Output the [x, y] coordinate of the center of the cell containing the given text.  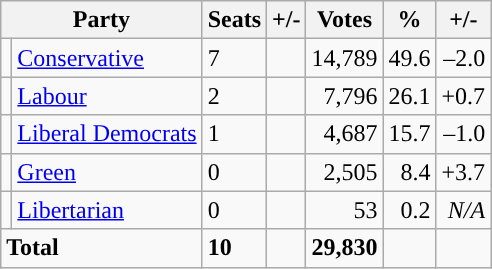
–2.0 [464, 58]
Liberal Democrats [107, 134]
8.4 [410, 172]
4,687 [344, 134]
14,789 [344, 58]
0.2 [410, 210]
53 [344, 210]
–1.0 [464, 134]
10 [234, 248]
2 [234, 96]
N/A [464, 210]
Conservative [107, 58]
Total [102, 248]
2,505 [344, 172]
% [410, 20]
29,830 [344, 248]
Party [102, 20]
1 [234, 134]
+0.7 [464, 96]
7 [234, 58]
Seats [234, 20]
26.1 [410, 96]
+3.7 [464, 172]
15.7 [410, 134]
Libertarian [107, 210]
7,796 [344, 96]
Votes [344, 20]
Green [107, 172]
49.6 [410, 58]
Labour [107, 96]
